Provide the (X, Y) coordinate of the cell's center where the given text is located.  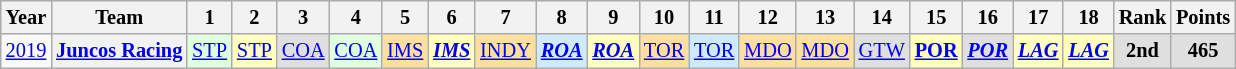
17 (1038, 17)
2019 (26, 51)
10 (664, 17)
13 (824, 17)
3 (304, 17)
5 (405, 17)
7 (506, 17)
12 (768, 17)
INDY (506, 51)
GTW (882, 51)
2 (254, 17)
4 (356, 17)
18 (1088, 17)
Points (1203, 17)
8 (562, 17)
9 (613, 17)
15 (936, 17)
Year (26, 17)
Juncos Racing (119, 51)
465 (1203, 51)
Team (119, 17)
2nd (1142, 51)
11 (714, 17)
Rank (1142, 17)
1 (210, 17)
16 (988, 17)
14 (882, 17)
6 (452, 17)
